Pinpoint the cell where the given text exists, returning its (X, Y) midpoint coordinate. 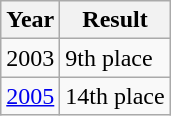
Result (115, 20)
14th place (115, 96)
9th place (115, 58)
2005 (30, 96)
Year (30, 20)
2003 (30, 58)
